Output the [X, Y] coordinate of the center of the cell containing the given text.  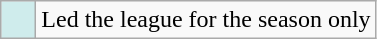
Led the league for the season only [206, 20]
